Determine the (X, Y) coordinate at the center of the cell enclosing the given text.  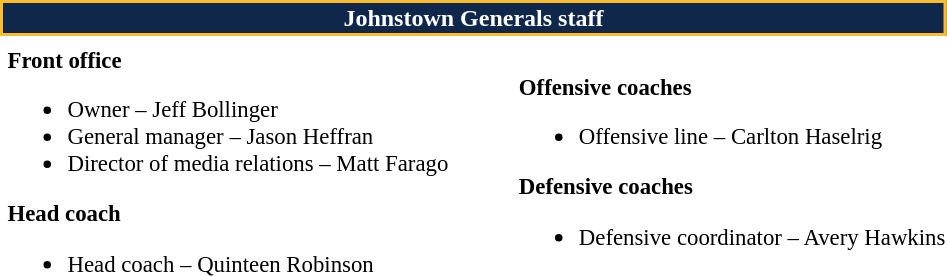
Johnstown Generals staff (474, 18)
